Provide the [X, Y] coordinate of the cell's center where the given text is located.  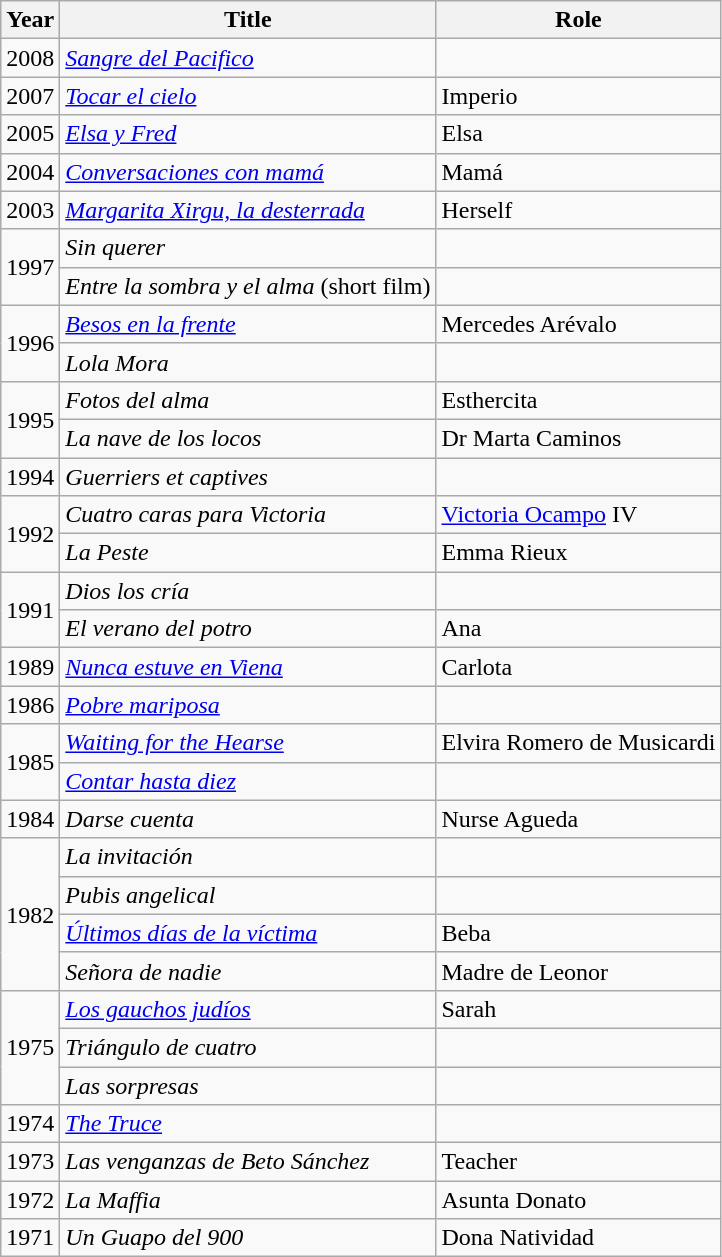
1986 [30, 705]
Dr Marta Caminos [578, 438]
Nurse Agueda [578, 819]
Cuatro caras para Victoria [248, 515]
Mamá [578, 172]
Los gauchos judíos [248, 1009]
Asunta Donato [578, 1200]
1972 [30, 1200]
1992 [30, 534]
Fotos del alma [248, 400]
2007 [30, 96]
Pubis angelical [248, 895]
1985 [30, 762]
2008 [30, 58]
1982 [30, 914]
La nave de los locos [248, 438]
1971 [30, 1238]
Las sorpresas [248, 1085]
Pobre mariposa [248, 705]
Madre de Leonor [578, 971]
Elsa [578, 134]
Beba [578, 933]
Las venganzas de Beto Sánchez [248, 1162]
Lola Mora [248, 362]
Herself [578, 210]
Teacher [578, 1162]
2004 [30, 172]
Sin querer [248, 248]
Sarah [578, 1009]
The Truce [248, 1124]
Nunca estuve en Viena [248, 667]
Year [30, 20]
1996 [30, 343]
Margarita Xirgu, la desterrada [248, 210]
Triángulo de cuatro [248, 1047]
1989 [30, 667]
1995 [30, 419]
1991 [30, 610]
Guerriers et captives [248, 477]
Title [248, 20]
Esthercita [578, 400]
Dona Natividad [578, 1238]
Imperio [578, 96]
Carlota [578, 667]
Darse cuenta [248, 819]
Victoria Ocampo IV [578, 515]
1974 [30, 1124]
La Peste [248, 553]
1984 [30, 819]
Besos en la frente [248, 324]
Últimos días de la víctima [248, 933]
2003 [30, 210]
Contar hasta diez [248, 781]
1994 [30, 477]
La invitación [248, 857]
Elvira Romero de Musicardi [578, 743]
Entre la sombra y el alma (short film) [248, 286]
1997 [30, 267]
Conversaciones con mamá [248, 172]
Señora de nadie [248, 971]
1975 [30, 1047]
Elsa y Fred [248, 134]
Role [578, 20]
Waiting for the Hearse [248, 743]
1973 [30, 1162]
2005 [30, 134]
Sangre del Pacifico [248, 58]
Ana [578, 629]
Mercedes Arévalo [578, 324]
El verano del potro [248, 629]
Emma Rieux [578, 553]
La Maffia [248, 1200]
Tocar el cielo [248, 96]
Dios los cría [248, 591]
Un Guapo del 900 [248, 1238]
